Return [X, Y] of the center of cell containing provided text 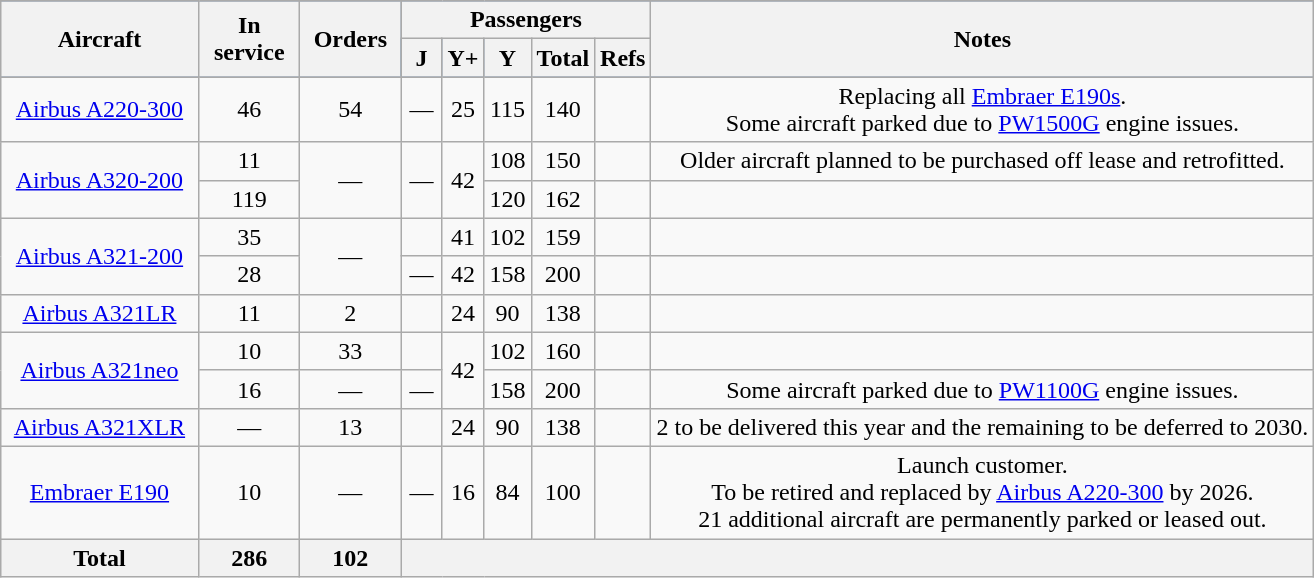
28 [250, 275]
119 [250, 199]
Launch customer.To be retired and replaced by Airbus A220-300 by 2026.21 additional aircraft are permanently parked or leased out. [982, 492]
Passengers [526, 20]
150 [563, 161]
Replacing all Embraer E190s.Some aircraft parked due to PW1500G engine issues. [982, 110]
Y [508, 58]
Airbus A321XLR [100, 427]
286 [250, 557]
Airbus A321LR [100, 313]
13 [350, 427]
35 [250, 237]
2 [350, 313]
Airbus A320-200 [100, 180]
Y+ [463, 58]
Orders [350, 39]
84 [508, 492]
120 [508, 199]
2 to be delivered this year and the remaining to be deferred to 2030. [982, 427]
159 [563, 237]
Embraer E190 [100, 492]
Aircraft [100, 39]
Airbus A220-300 [100, 110]
Notes [982, 39]
115 [508, 110]
Airbus A321-200 [100, 256]
108 [508, 161]
Refs [623, 58]
54 [350, 110]
160 [563, 351]
Older aircraft planned to be purchased off lease and retrofitted. [982, 161]
140 [563, 110]
100 [563, 492]
46 [250, 110]
33 [350, 351]
Airbus A321neo [100, 370]
41 [463, 237]
162 [563, 199]
J [422, 58]
In service [250, 39]
Some aircraft parked due to PW1100G engine issues. [982, 389]
25 [463, 110]
